Detect which cell encompasses the target text, then output its [x, y] center coordinate. 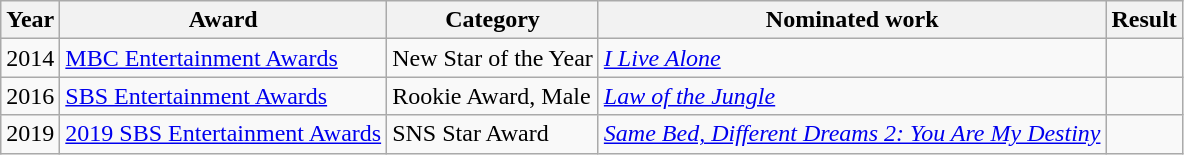
Result [1144, 20]
2019 [30, 134]
I Live Alone [852, 58]
2019 SBS Entertainment Awards [224, 134]
Award [224, 20]
SNS Star Award [493, 134]
Same Bed, Different Dreams 2: You Are My Destiny [852, 134]
Rookie Award, Male [493, 96]
Nominated work [852, 20]
Law of the Jungle [852, 96]
Year [30, 20]
Category [493, 20]
New Star of the Year [493, 58]
2014 [30, 58]
2016 [30, 96]
SBS Entertainment Awards [224, 96]
MBC Entertainment Awards [224, 58]
